Capture the cell that displays the provided text and extract its (x, y) central coordinate. 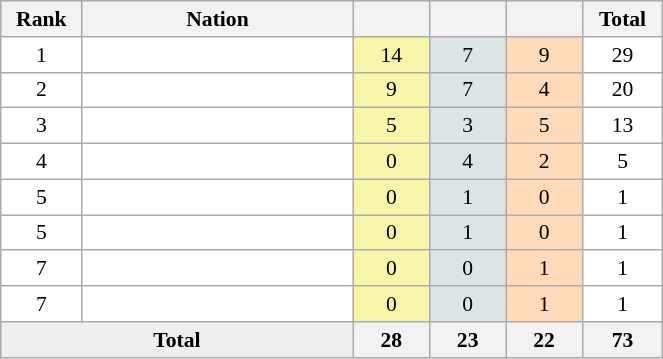
13 (622, 126)
22 (544, 340)
29 (622, 55)
28 (391, 340)
20 (622, 90)
Rank (42, 19)
73 (622, 340)
14 (391, 55)
Nation (218, 19)
23 (467, 340)
